Search for the cell housing the specified text and yield its (X, Y) center coordinate. 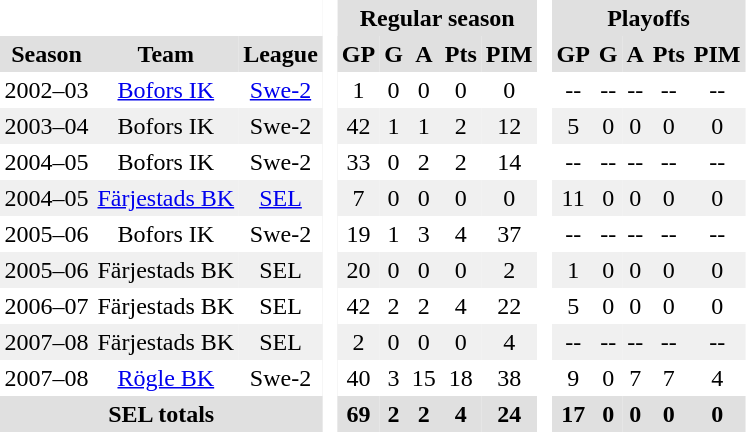
11 (573, 198)
2006–07 (46, 306)
20 (358, 270)
69 (358, 414)
14 (509, 162)
15 (424, 378)
Playoffs (648, 18)
League (281, 54)
2003–04 (46, 126)
18 (460, 378)
33 (358, 162)
24 (509, 414)
37 (509, 234)
9 (573, 378)
19 (358, 234)
Rögle BK (166, 378)
2002–03 (46, 90)
Season (46, 54)
SEL totals (161, 414)
40 (358, 378)
22 (509, 306)
12 (509, 126)
Regular season (437, 18)
Team (166, 54)
38 (509, 378)
17 (573, 414)
